Provide the (x, y) coordinate of the cell's center where the given text is located.  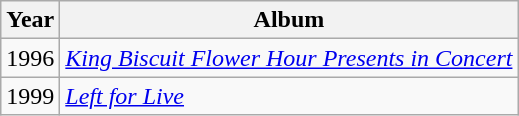
1996 (30, 58)
Year (30, 20)
Album (289, 20)
Left for Live (289, 96)
1999 (30, 96)
King Biscuit Flower Hour Presents in Concert (289, 58)
